Detect which cell encompasses the target text, then output its (X, Y) center coordinate. 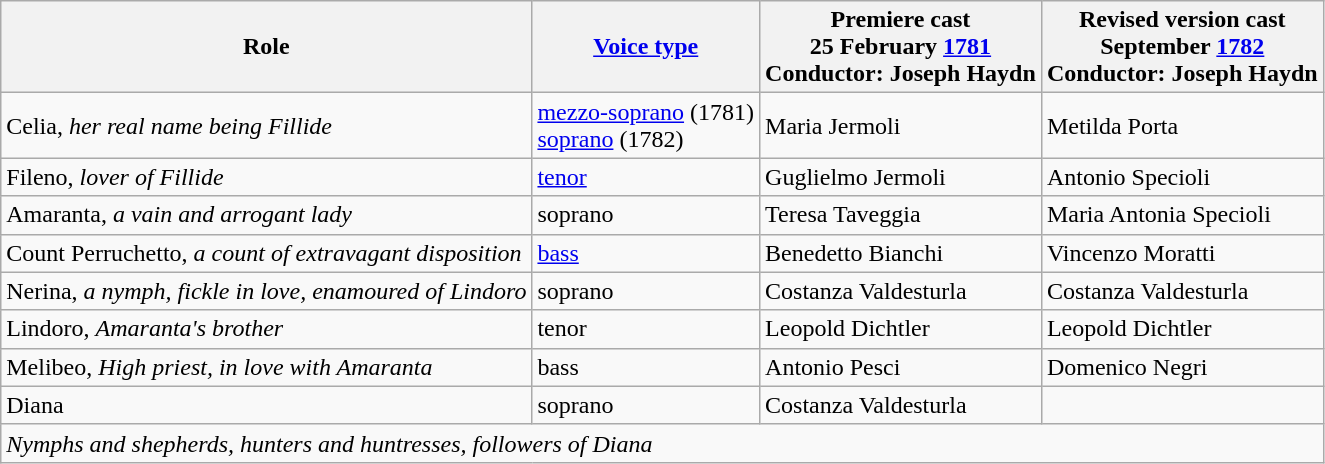
Benedetto Bianchi (901, 253)
Fileno, lover of Fillide (266, 177)
Metilda Porta (1182, 126)
Guglielmo Jermoli (901, 177)
Vincenzo Moratti (1182, 253)
Diana (266, 405)
Domenico Negri (1182, 367)
Celia, her real name being Fillide (266, 126)
Count Perruchetto, a count of extravagant disposition (266, 253)
Maria Jermoli (901, 126)
Lindoro, Amaranta's brother (266, 329)
Amaranta, a vain and arrogant lady (266, 215)
Role (266, 47)
Nymphs and shepherds, hunters and huntresses, followers of Diana (662, 443)
Revised version castSeptember 1782Conductor: Joseph Haydn (1182, 47)
Antonio Pesci (901, 367)
Voice type (646, 47)
Melibeo, High priest, in love with Amaranta (266, 367)
Maria Antonia Specioli (1182, 215)
Antonio Specioli (1182, 177)
Nerina, a nymph, fickle in love, enamoured of Lindoro (266, 291)
Premiere cast25 February 1781Conductor: Joseph Haydn (901, 47)
mezzo-soprano (1781)soprano (1782) (646, 126)
Teresa Taveggia (901, 215)
